Capture the cell that displays the provided text and extract its [x, y] central coordinate. 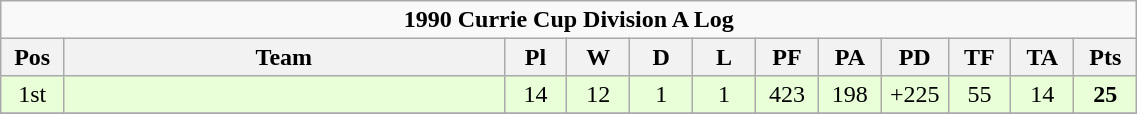
Team [284, 56]
1990 Currie Cup Division A Log [569, 20]
PD [914, 56]
Pts [1106, 56]
55 [980, 94]
198 [850, 94]
TF [980, 56]
D [662, 56]
PF [788, 56]
Pos [32, 56]
W [598, 56]
1st [32, 94]
TA [1042, 56]
25 [1106, 94]
423 [788, 94]
+225 [914, 94]
Pl [536, 56]
12 [598, 94]
PA [850, 56]
L [724, 56]
